From the cell containing the given text, extract its center point as (X, Y) coordinate. 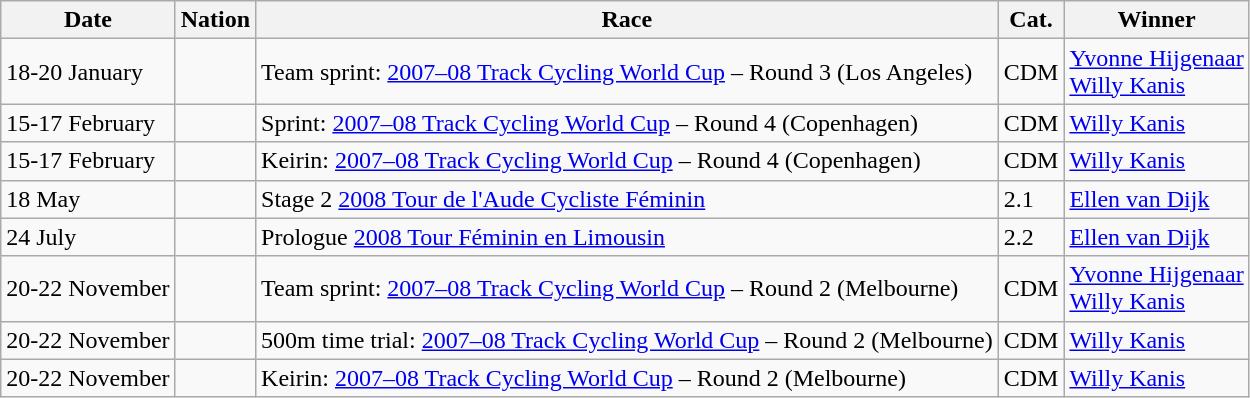
Keirin: 2007–08 Track Cycling World Cup – Round 4 (Copenhagen) (628, 161)
24 July (88, 237)
Team sprint: 2007–08 Track Cycling World Cup – Round 3 (Los Angeles) (628, 72)
Winner (1156, 20)
Prologue 2008 Tour Féminin en Limousin (628, 237)
Nation (215, 20)
Keirin: 2007–08 Track Cycling World Cup – Round 2 (Melbourne) (628, 378)
2.2 (1031, 237)
Sprint: 2007–08 Track Cycling World Cup – Round 4 (Copenhagen) (628, 123)
18-20 January (88, 72)
Cat. (1031, 20)
Date (88, 20)
18 May (88, 199)
Team sprint: 2007–08 Track Cycling World Cup – Round 2 (Melbourne) (628, 288)
2.1 (1031, 199)
Race (628, 20)
Stage 2 2008 Tour de l'Aude Cycliste Féminin (628, 199)
500m time trial: 2007–08 Track Cycling World Cup – Round 2 (Melbourne) (628, 340)
